For the text-containing cell, return its midpoint in (x, y) coordinate format. 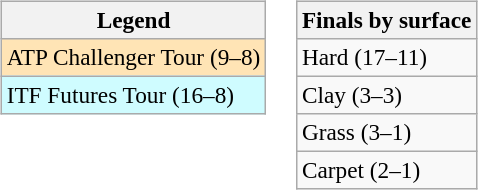
Clay (3–3) (387, 95)
Carpet (2–1) (387, 171)
Grass (3–1) (387, 133)
Finals by surface (387, 20)
ITF Futures Tour (16–8) (133, 95)
Hard (17–11) (387, 57)
ATP Challenger Tour (9–8) (133, 57)
Legend (133, 20)
